Capture the cell that displays the provided text and extract its (x, y) central coordinate. 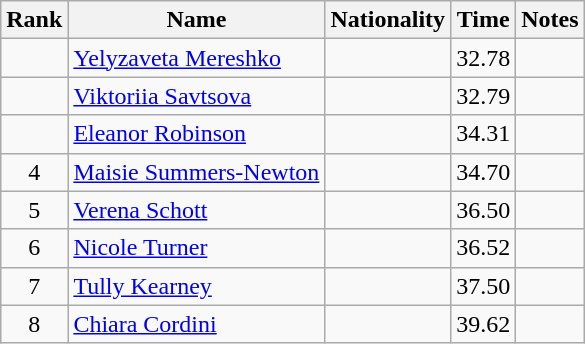
Maisie Summers-Newton (196, 172)
Verena Schott (196, 210)
36.50 (484, 210)
39.62 (484, 324)
Eleanor Robinson (196, 134)
Yelyzaveta Mereshko (196, 58)
34.70 (484, 172)
37.50 (484, 286)
34.31 (484, 134)
Nationality (388, 20)
4 (34, 172)
Time (484, 20)
Rank (34, 20)
5 (34, 210)
36.52 (484, 248)
Chiara Cordini (196, 324)
Notes (550, 20)
32.78 (484, 58)
6 (34, 248)
8 (34, 324)
32.79 (484, 96)
Name (196, 20)
Tully Kearney (196, 286)
Nicole Turner (196, 248)
7 (34, 286)
Viktoriia Savtsova (196, 96)
